Search for the cell housing the specified text and yield its (x, y) center coordinate. 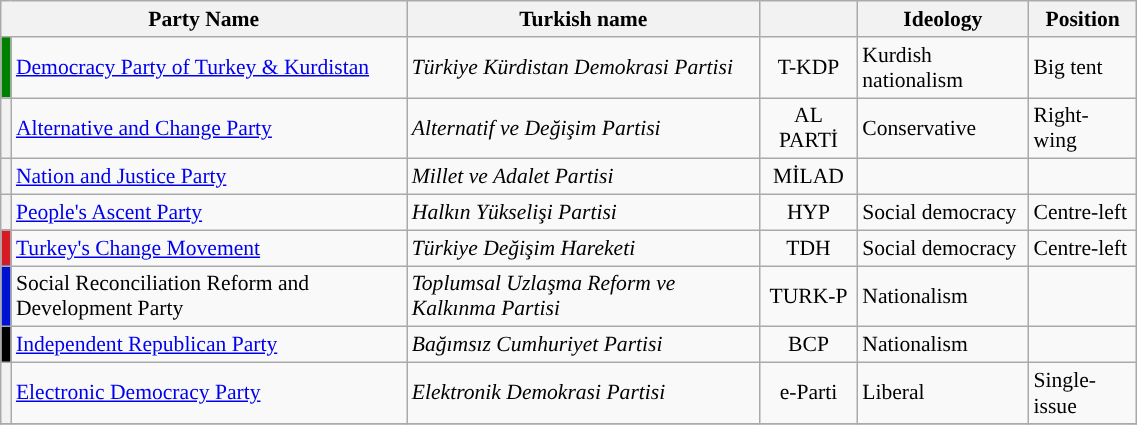
MİLAD (808, 177)
Turkey's Change Movement (209, 248)
Position (1082, 19)
Elektronik Demokrasi Partisi (584, 394)
Millet ve Adalet Partisi (584, 177)
Turkish name (584, 19)
People's Ascent Party (209, 213)
AL PARTİ (808, 128)
Alternatif ve Değişim Partisi (584, 128)
Türkiye Değişim Hareketi (584, 248)
Conservative (942, 128)
Bağımsız Cumhuriyet Partisi (584, 345)
Social Reconciliation Reform and Development Party (209, 296)
TDH (808, 248)
Democracy Party of Turkey & Kurdistan (209, 68)
HYP (808, 213)
Ideology (942, 19)
Electronic Democracy Party (209, 394)
Independent Republican Party (209, 345)
Big tent (1082, 68)
TURK-P (808, 296)
Türkiye Kürdistan Demokrasi Partisi (584, 68)
BCP (808, 345)
Party Name (204, 19)
Kurdish nationalism (942, 68)
e-Parti (808, 394)
Single-issue (1082, 394)
Nation and Justice Party (209, 177)
Halkın Yükselişi Partisi (584, 213)
Alternative and Change Party (209, 128)
T-KDP (808, 68)
Right-wing (1082, 128)
Liberal (942, 394)
Toplumsal Uzlaşma Reform ve Kalkınma Partisi (584, 296)
